Identify which cell holds the provided text, then report its (x, y) central coordinate. 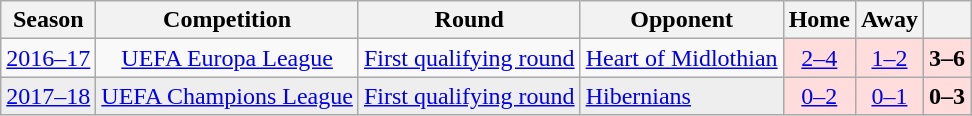
Opponent (682, 20)
0–3 (946, 96)
2016–17 (48, 58)
0–2 (819, 96)
Competition (228, 20)
Home (819, 20)
Hibernians (682, 96)
Round (469, 20)
UEFA Champions League (228, 96)
Away (890, 20)
UEFA Europa League (228, 58)
Season (48, 20)
0–1 (890, 96)
2017–18 (48, 96)
3–6 (946, 58)
Heart of Midlothian (682, 58)
2–4 (819, 58)
1–2 (890, 58)
